From the cell containing the given text, extract its center point as [X, Y] coordinate. 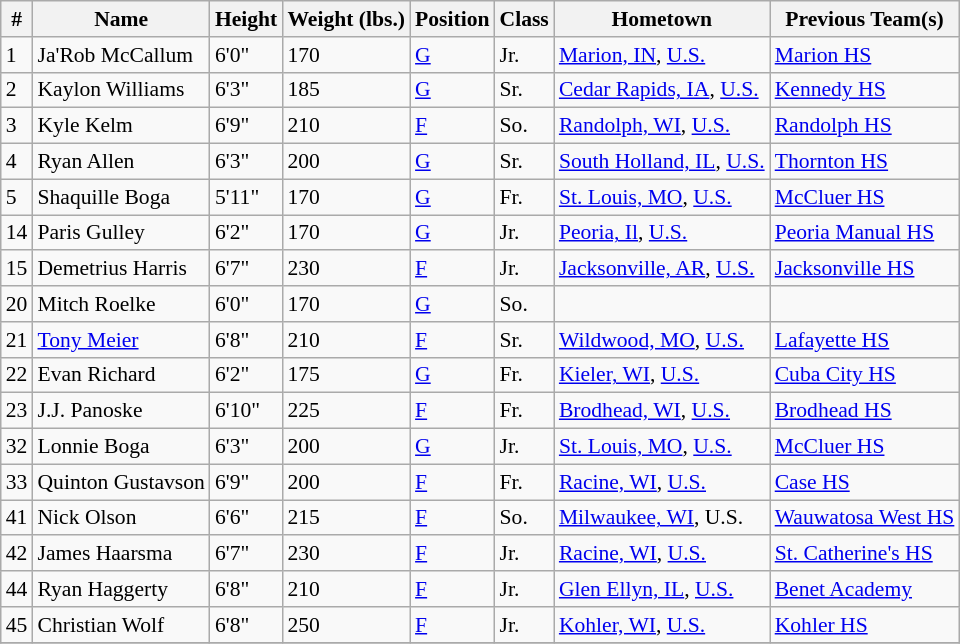
Weight (lbs.) [346, 19]
Ja'Rob McCallum [120, 55]
225 [346, 411]
22 [17, 375]
Shaquille Boga [120, 197]
Kennedy HS [865, 90]
Peoria, Il, U.S. [662, 233]
Class [524, 19]
# [17, 19]
Height [246, 19]
Brodhead HS [865, 411]
Paris Gulley [120, 233]
33 [17, 482]
5 [17, 197]
Demetrius Harris [120, 269]
45 [17, 625]
Ryan Haggerty [120, 589]
Name [120, 19]
14 [17, 233]
James Haarsma [120, 554]
Kohler HS [865, 625]
Glen Ellyn, IL, U.S. [662, 589]
41 [17, 518]
Mitch Roelke [120, 304]
215 [346, 518]
Christian Wolf [120, 625]
6'6" [246, 518]
23 [17, 411]
Kohler, WI, U.S. [662, 625]
Quinton Gustavson [120, 482]
Marion HS [865, 55]
Tony Meier [120, 340]
Cuba City HS [865, 375]
Kyle Kelm [120, 126]
21 [17, 340]
Lonnie Boga [120, 447]
Milwaukee, WI, U.S. [662, 518]
5'11" [246, 197]
250 [346, 625]
20 [17, 304]
Lafayette HS [865, 340]
15 [17, 269]
St. Catherine's HS [865, 554]
42 [17, 554]
Kieler, WI, U.S. [662, 375]
Marion, IN, U.S. [662, 55]
Randolph, WI, U.S. [662, 126]
4 [17, 162]
Cedar Rapids, IA, U.S. [662, 90]
2 [17, 90]
Wauwatosa West HS [865, 518]
32 [17, 447]
Evan Richard [120, 375]
1 [17, 55]
Brodhead, WI, U.S. [662, 411]
175 [346, 375]
Position [452, 19]
Previous Team(s) [865, 19]
Case HS [865, 482]
Nick Olson [120, 518]
Benet Academy [865, 589]
3 [17, 126]
Randolph HS [865, 126]
Wildwood, MO, U.S. [662, 340]
185 [346, 90]
6'10" [246, 411]
Peoria Manual HS [865, 233]
Jacksonville, AR, U.S. [662, 269]
Hometown [662, 19]
Jacksonville HS [865, 269]
Ryan Allen [120, 162]
J.J. Panoske [120, 411]
44 [17, 589]
South Holland, IL, U.S. [662, 162]
Thornton HS [865, 162]
Kaylon Williams [120, 90]
